Scan for the cell matching the given text and deliver its (X, Y) coordinate at center. 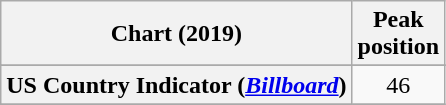
Chart (2019) (176, 34)
US Country Indicator (Billboard) (176, 85)
Peak position (398, 34)
46 (398, 85)
